For the text-containing cell, return its midpoint in [x, y] coordinate format. 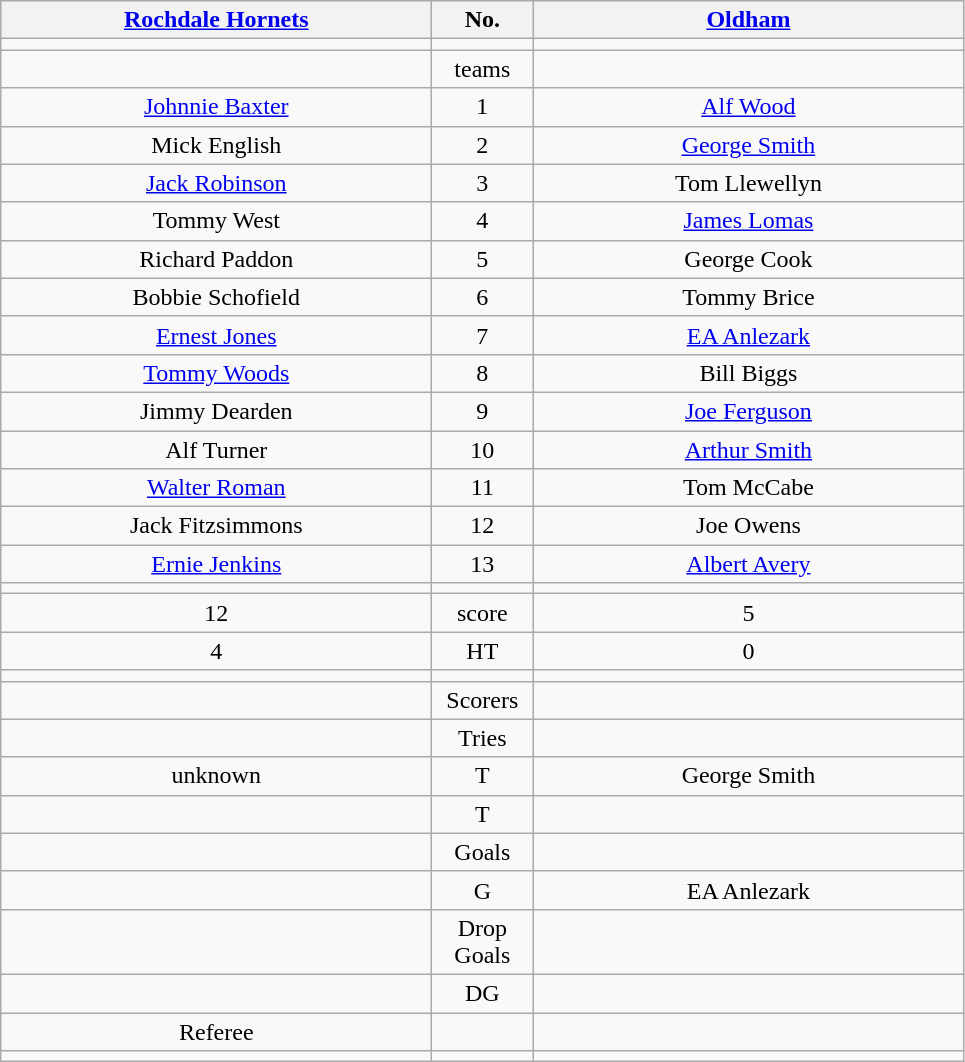
Ernie Jenkins [216, 564]
7 [482, 335]
Joe Ferguson [748, 411]
2 [482, 145]
Tommy Woods [216, 373]
13 [482, 564]
Johnnie Baxter [216, 107]
teams [482, 69]
George Cook [748, 259]
Joe Owens [748, 526]
Jack Robinson [216, 183]
1 [482, 107]
Walter Roman [216, 488]
Bobbie Schofield [216, 297]
Richard Paddon [216, 259]
Tom McCabe [748, 488]
Mick English [216, 145]
Drop Goals [482, 942]
Tom Llewellyn [748, 183]
Arthur Smith [748, 449]
Oldham [748, 20]
10 [482, 449]
Jack Fitzsimmons [216, 526]
Alf Turner [216, 449]
G [482, 890]
9 [482, 411]
0 [748, 651]
6 [482, 297]
Goals [482, 852]
Rochdale Hornets [216, 20]
Tommy West [216, 221]
DG [482, 993]
Scorers [482, 700]
Referee [216, 1031]
score [482, 613]
Tries [482, 738]
3 [482, 183]
Albert Avery [748, 564]
James Lomas [748, 221]
No. [482, 20]
Bill Biggs [748, 373]
unknown [216, 776]
HT [482, 651]
Tommy Brice [748, 297]
11 [482, 488]
8 [482, 373]
Ernest Jones [216, 335]
Jimmy Dearden [216, 411]
Alf Wood [748, 107]
